Determine the [X, Y] coordinate at the center of the cell enclosing the given text.  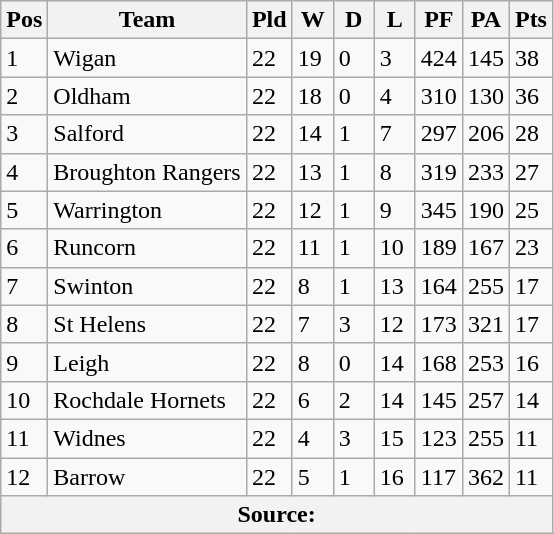
310 [438, 96]
W [312, 20]
164 [438, 286]
345 [438, 210]
Rochdale Hornets [148, 400]
L [394, 20]
117 [438, 477]
27 [530, 172]
Pos [24, 20]
362 [486, 477]
15 [394, 438]
Warrington [148, 210]
321 [486, 324]
Team [148, 20]
Pts [530, 20]
Source: [277, 515]
123 [438, 438]
Pld [269, 20]
23 [530, 248]
424 [438, 58]
PA [486, 20]
18 [312, 96]
233 [486, 172]
Runcorn [148, 248]
Widnes [148, 438]
36 [530, 96]
Barrow [148, 477]
Leigh [148, 362]
St Helens [148, 324]
253 [486, 362]
38 [530, 58]
319 [438, 172]
167 [486, 248]
190 [486, 210]
297 [438, 134]
168 [438, 362]
D [354, 20]
PF [438, 20]
257 [486, 400]
206 [486, 134]
Swinton [148, 286]
25 [530, 210]
Wigan [148, 58]
Broughton Rangers [148, 172]
189 [438, 248]
Salford [148, 134]
28 [530, 134]
Oldham [148, 96]
130 [486, 96]
19 [312, 58]
173 [438, 324]
